Return [x, y] of the center of cell containing provided text 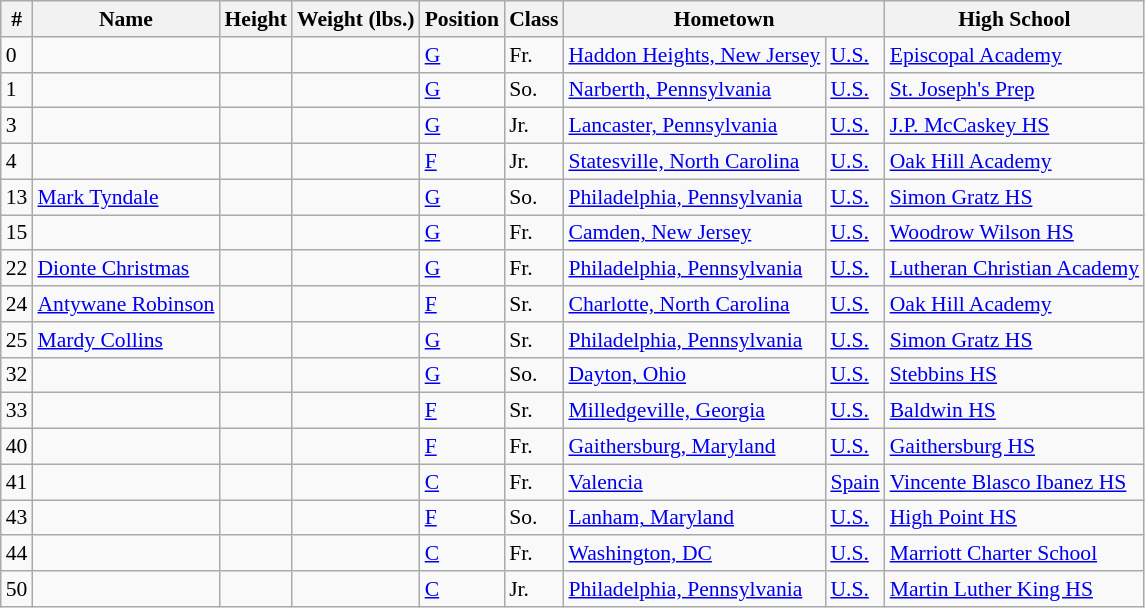
Gaithersburg HS [1015, 447]
Episcopal Academy [1015, 55]
44 [17, 554]
15 [17, 233]
Valencia [694, 482]
32 [17, 375]
Milledgeville, Georgia [694, 411]
50 [17, 589]
43 [17, 518]
Narberth, Pennsylvania [694, 90]
24 [17, 304]
Statesville, North Carolina [694, 162]
1 [17, 90]
Lancaster, Pennsylvania [694, 126]
Mark Tyndale [126, 197]
25 [17, 340]
Haddon Heights, New Jersey [694, 55]
J.P. McCaskey HS [1015, 126]
Charlotte, North Carolina [694, 304]
Height [255, 19]
Dayton, Ohio [694, 375]
Gaithersburg, Maryland [694, 447]
13 [17, 197]
Mardy Collins [126, 340]
Name [126, 19]
Class [534, 19]
Washington, DC [694, 554]
Spain [854, 482]
High School [1015, 19]
Weight (lbs.) [356, 19]
4 [17, 162]
Dionte Christmas [126, 269]
Lutheran Christian Academy [1015, 269]
Camden, New Jersey [694, 233]
33 [17, 411]
St. Joseph's Prep [1015, 90]
Martin Luther King HS [1015, 589]
High Point HS [1015, 518]
0 [17, 55]
Vincente Blasco Ibanez HS [1015, 482]
Position [462, 19]
Stebbins HS [1015, 375]
Antywane Robinson [126, 304]
# [17, 19]
Woodrow Wilson HS [1015, 233]
3 [17, 126]
41 [17, 482]
22 [17, 269]
Lanham, Maryland [694, 518]
Hometown [724, 19]
40 [17, 447]
Marriott Charter School [1015, 554]
Baldwin HS [1015, 411]
